Return [x, y] of the center of cell containing provided text 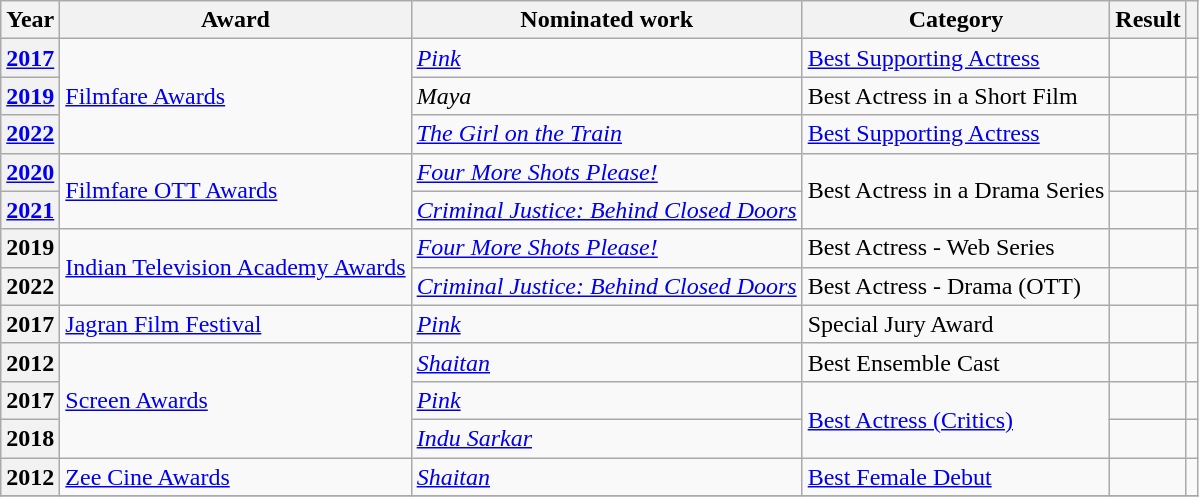
Nominated work [606, 20]
Category [956, 20]
Best Ensemble Cast [956, 362]
Special Jury Award [956, 324]
Indian Television Academy Awards [236, 267]
Year [30, 20]
Best Actress (Critics) [956, 419]
Indu Sarkar [606, 438]
Screen Awards [236, 400]
Best Actress - Web Series [956, 248]
Best Actress - Drama (OTT) [956, 286]
Zee Cine Awards [236, 477]
The Girl on the Train [606, 134]
Best Actress in a Short Film [956, 96]
Filmfare Awards [236, 96]
Best Actress in a Drama Series [956, 191]
Result [1148, 20]
2018 [30, 438]
2021 [30, 210]
Award [236, 20]
Best Female Debut [956, 477]
Filmfare OTT Awards [236, 191]
Maya [606, 96]
Jagran Film Festival [236, 324]
2020 [30, 172]
